Extract the [x, y] coordinate from the center of the cell holding the provided text.  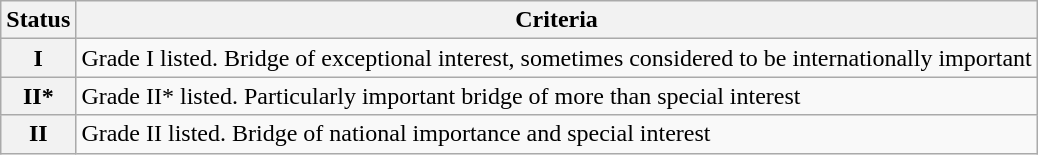
II* [38, 96]
Criteria [556, 20]
Grade I listed. Bridge of exceptional interest, sometimes considered to be internationally important [556, 58]
Grade II* listed. Particularly important bridge of more than special interest [556, 96]
Grade II listed. Bridge of national importance and special interest [556, 134]
Status [38, 20]
II [38, 134]
I [38, 58]
